Find where the given text appears and provide that cell's center as [x, y] coordinate. 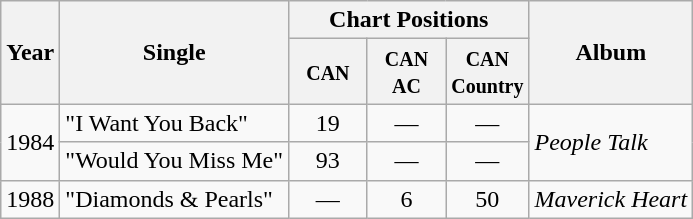
CAN Country [488, 72]
Album [611, 52]
Chart Positions [409, 20]
19 [328, 123]
1984 [30, 142]
6 [406, 199]
"I Want You Back" [174, 123]
50 [488, 199]
Single [174, 52]
"Would You Miss Me" [174, 161]
93 [328, 161]
"Diamonds & Pearls" [174, 199]
CAN AC [406, 72]
1988 [30, 199]
Year [30, 52]
Maverick Heart [611, 199]
People Talk [611, 142]
CAN [328, 72]
